Return (X, Y) of the center of cell containing provided text 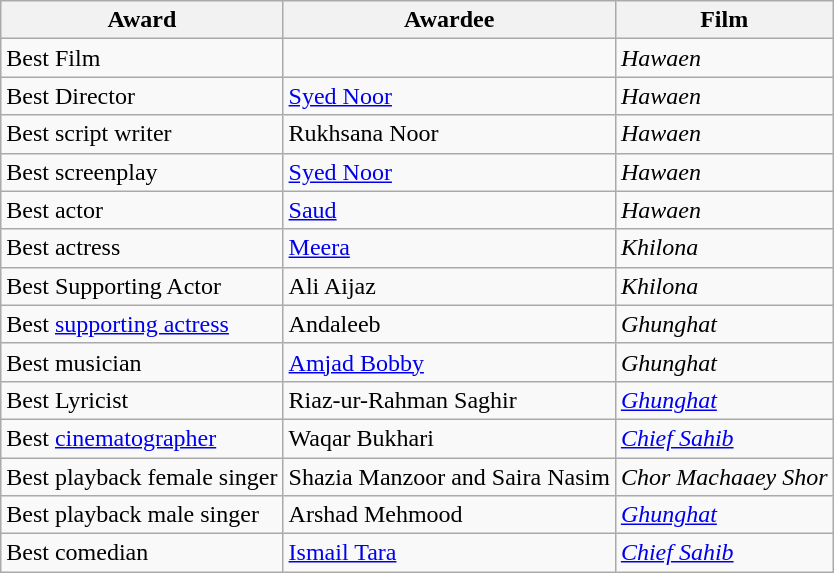
Best script writer (142, 134)
Riaz-ur-Rahman Saghir (449, 400)
Arshad Mehmood (449, 515)
Waqar Bukhari (449, 438)
Best actor (142, 210)
Best Lyricist (142, 400)
Best supporting actress (142, 324)
Film (724, 20)
Best playback female singer (142, 477)
Awardee (449, 20)
Ali Aijaz (449, 286)
Best Supporting Actor (142, 286)
Best screenplay (142, 172)
Chor Machaaey Shor (724, 477)
Best Film (142, 58)
Ismail Tara (449, 553)
Best musician (142, 362)
Best actress (142, 248)
Saud (449, 210)
Best cinematographer (142, 438)
Best comedian (142, 553)
Best playback male singer (142, 515)
Amjad Bobby (449, 362)
Best Director (142, 96)
Meera (449, 248)
Andaleeb (449, 324)
Award (142, 20)
Shazia Manzoor and Saira Nasim (449, 477)
Rukhsana Noor (449, 134)
